Pinpoint the cell where the given text exists, returning its [X, Y] midpoint coordinate. 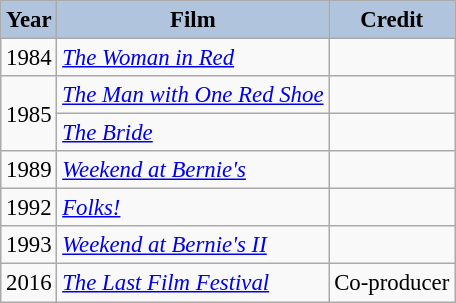
1989 [29, 170]
The Bride [193, 133]
1985 [29, 114]
1984 [29, 58]
Folks! [193, 208]
Co-producer [392, 283]
The Last Film Festival [193, 283]
1993 [29, 245]
Weekend at Bernie's [193, 170]
The Woman in Red [193, 58]
Credit [392, 20]
2016 [29, 283]
Weekend at Bernie's II [193, 245]
The Man with One Red Shoe [193, 95]
Film [193, 20]
Year [29, 20]
1992 [29, 208]
